Detect which cell encompasses the target text, then output its (x, y) center coordinate. 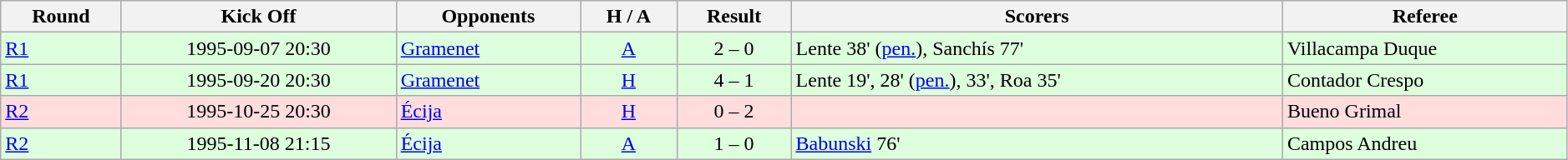
Lente 38' (pen.), Sanchís 77' (1037, 48)
Contador Crespo (1425, 80)
Round (61, 17)
1 – 0 (733, 143)
Referee (1425, 17)
Babunski 76' (1037, 143)
1995-09-07 20:30 (259, 48)
Opponents (488, 17)
4 – 1 (733, 80)
2 – 0 (733, 48)
1995-10-25 20:30 (259, 112)
Villacampa Duque (1425, 48)
Scorers (1037, 17)
Campos Andreu (1425, 143)
Bueno Grimal (1425, 112)
Lente 19', 28' (pen.), 33', Roa 35' (1037, 80)
Kick Off (259, 17)
0 – 2 (733, 112)
H / A (628, 17)
1995-09-20 20:30 (259, 80)
Result (733, 17)
1995-11-08 21:15 (259, 143)
